Detect which cell encompasses the target text, then output its [x, y] center coordinate. 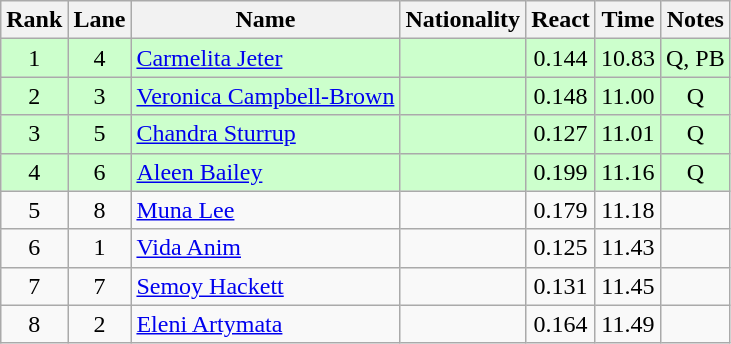
11.16 [628, 172]
Carmelita Jeter [266, 58]
Semoy Hackett [266, 286]
11.49 [628, 324]
0.144 [561, 58]
0.125 [561, 248]
React [561, 20]
Nationality [463, 20]
0.164 [561, 324]
Veronica Campbell-Brown [266, 96]
Lane [100, 20]
Chandra Sturrup [266, 134]
11.43 [628, 248]
0.148 [561, 96]
Time [628, 20]
0.199 [561, 172]
10.83 [628, 58]
11.45 [628, 286]
11.00 [628, 96]
Rank [34, 20]
Eleni Artymata [266, 324]
Muna Lee [266, 210]
11.01 [628, 134]
Name [266, 20]
Vida Anim [266, 248]
0.127 [561, 134]
Q, PB [695, 58]
0.131 [561, 286]
0.179 [561, 210]
Aleen Bailey [266, 172]
Notes [695, 20]
11.18 [628, 210]
